Detect which cell encompasses the target text, then output its (X, Y) center coordinate. 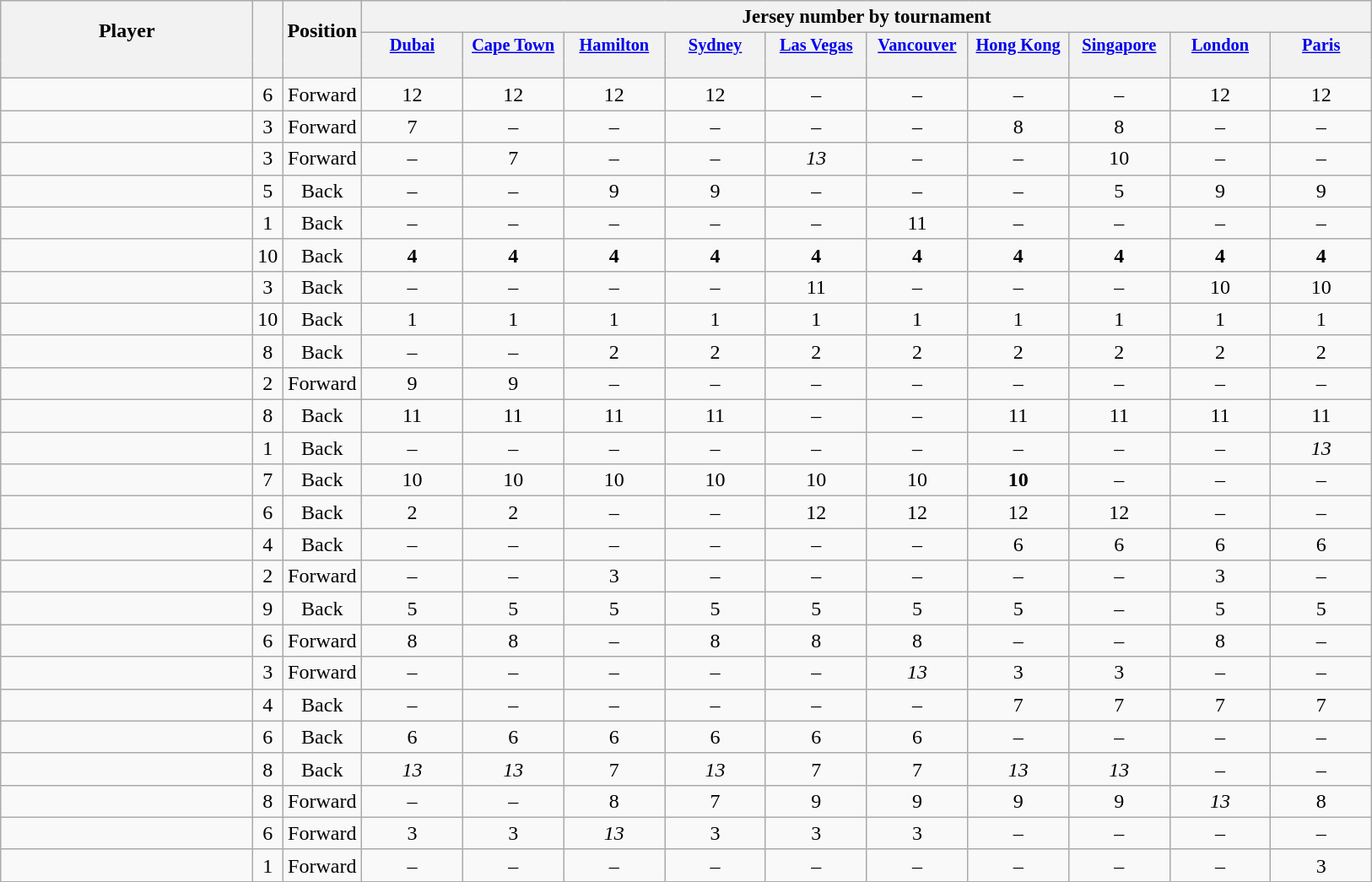
Sydney (716, 46)
Cape Town (513, 46)
Las Vegas (816, 46)
Dubai (413, 46)
Hamilton (614, 46)
Singapore (1119, 46)
Paris (1321, 46)
Jersey number by tournament (867, 17)
Vancouver (917, 46)
Position (322, 30)
Player (127, 30)
London (1220, 46)
Hong Kong (1018, 46)
